For the text-containing cell, return its midpoint in (X, Y) coordinate format. 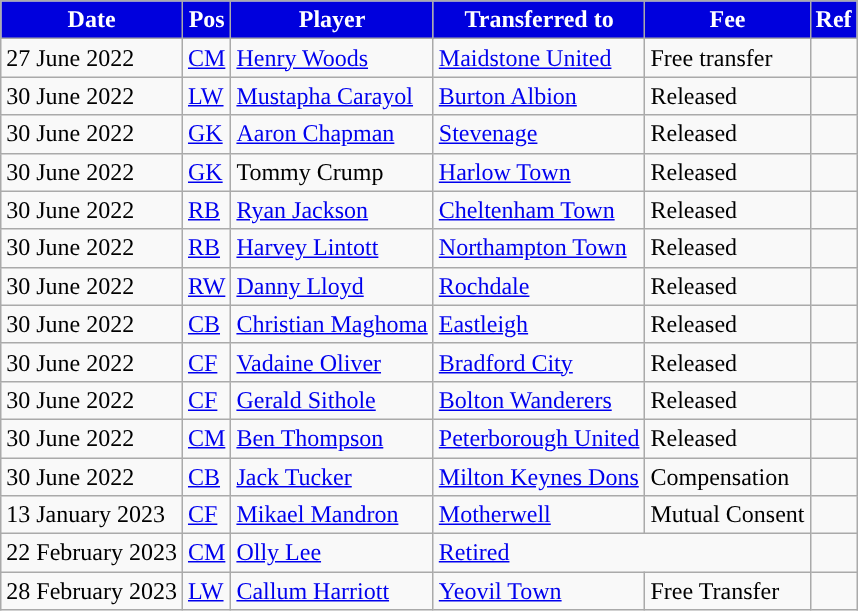
Aaron Chapman (332, 134)
Rochdale (539, 286)
Mutual Consent (728, 515)
Mustapha Carayol (332, 96)
Ryan Jackson (332, 210)
Mikael Mandron (332, 515)
Cheltenham Town (539, 210)
Henry Woods (332, 58)
Peterborough United (539, 438)
Callum Harriott (332, 591)
Olly Lee (332, 553)
Compensation (728, 477)
Vadaine Oliver (332, 362)
Harvey Lintott (332, 248)
Player (332, 20)
Harlow Town (539, 172)
28 February 2023 (92, 591)
Bradford City (539, 362)
Maidstone United (539, 58)
Burton Albion (539, 96)
Eastleigh (539, 324)
Bolton Wanderers (539, 400)
Transferred to (539, 20)
Ben Thompson (332, 438)
Pos (206, 20)
27 June 2022 (92, 58)
Tommy Crump (332, 172)
Milton Keynes Dons (539, 477)
Christian Maghoma (332, 324)
Gerald Sithole (332, 400)
Free transfer (728, 58)
Free Transfer (728, 591)
Northampton Town (539, 248)
Motherwell (539, 515)
Date (92, 20)
22 February 2023 (92, 553)
Fee (728, 20)
Stevenage (539, 134)
13 January 2023 (92, 515)
Jack Tucker (332, 477)
RW (206, 286)
Danny Lloyd (332, 286)
Retired (622, 553)
Yeovil Town (539, 591)
Ref (834, 20)
